Extract the [X, Y] coordinate from the center of the cell holding the provided text.  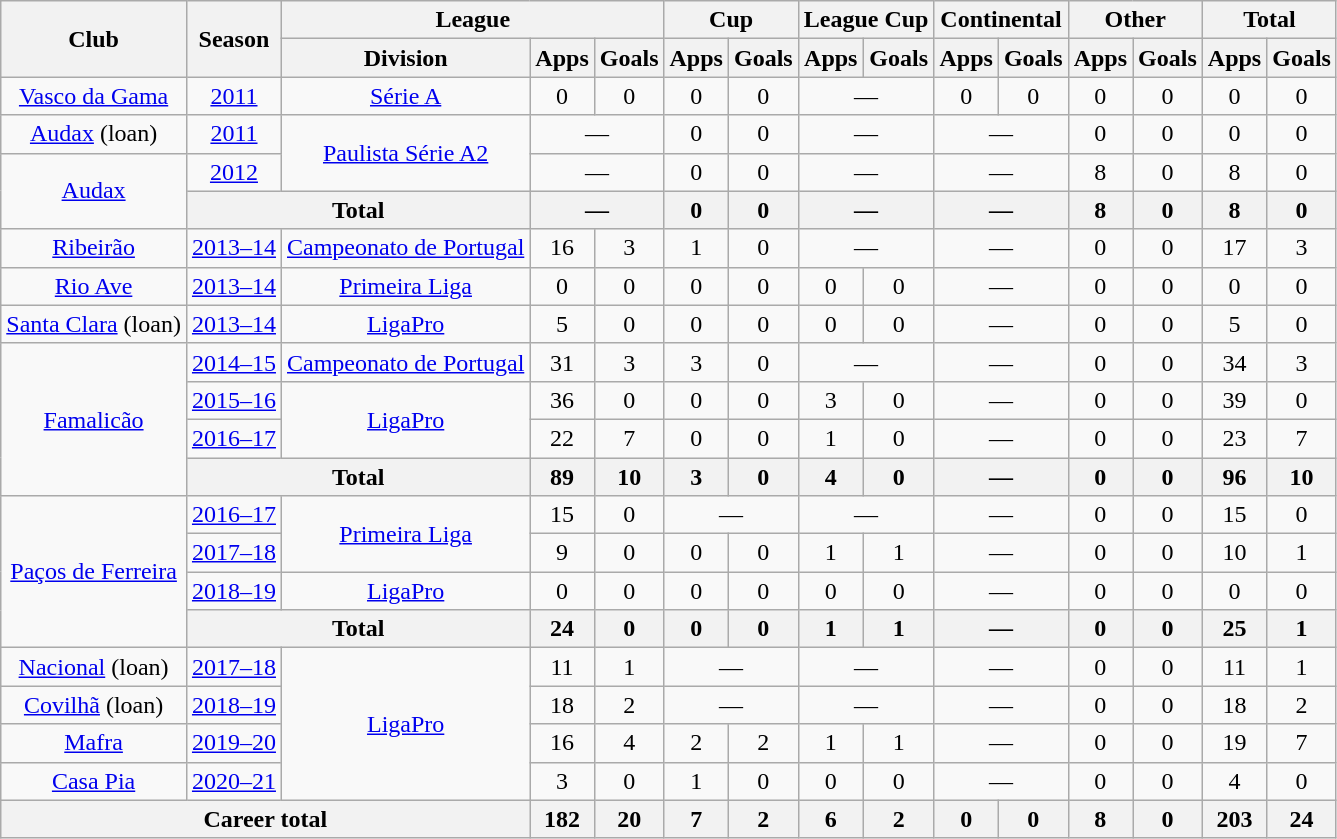
22 [562, 438]
Club [94, 39]
Mafra [94, 743]
182 [562, 819]
2020–21 [234, 781]
9 [562, 553]
Audax [94, 191]
Season [234, 39]
36 [562, 400]
2012 [234, 172]
31 [562, 362]
Rio Ave [94, 286]
96 [1234, 477]
23 [1234, 438]
Paços de Ferreira [94, 572]
Covilhã (loan) [94, 705]
Nacional (loan) [94, 667]
Ribeirão [94, 248]
Famalicão [94, 419]
Paulista Série A2 [405, 153]
6 [830, 819]
Audax (loan) [94, 134]
Continental [1001, 20]
19 [1234, 743]
Other [1135, 20]
89 [562, 477]
25 [1234, 629]
Série A [405, 96]
Vasco da Gama [94, 96]
Casa Pia [94, 781]
Division [405, 58]
Career total [266, 819]
203 [1234, 819]
League Cup [866, 20]
34 [1234, 362]
League [472, 20]
2019–20 [234, 743]
17 [1234, 248]
2015–16 [234, 400]
Cup [731, 20]
20 [629, 819]
Santa Clara (loan) [94, 324]
39 [1234, 400]
2014–15 [234, 362]
